Detect which cell encompasses the target text, then output its [x, y] center coordinate. 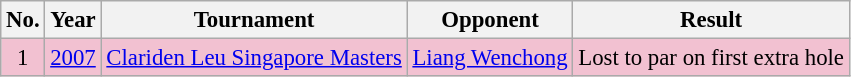
1 [23, 58]
Tournament [254, 20]
Year [73, 20]
2007 [73, 58]
Liang Wenchong [490, 58]
No. [23, 20]
Lost to par on first extra hole [711, 58]
Result [711, 20]
Opponent [490, 20]
Clariden Leu Singapore Masters [254, 58]
